For the text-containing cell, return its midpoint in [X, Y] coordinate format. 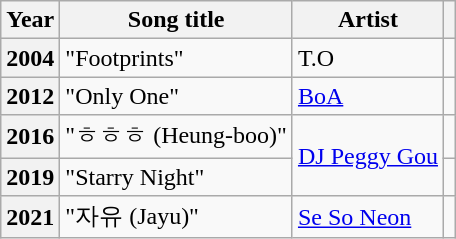
"ㅎㅎㅎ (Heung-boo)" [176, 136]
"Footprints" [176, 58]
DJ Peggy Gou [368, 156]
"자유 (Jayu)" [176, 218]
2004 [30, 58]
2016 [30, 136]
2012 [30, 96]
"Only One" [176, 96]
Artist [368, 20]
T.O [368, 58]
Year [30, 20]
"Starry Night" [176, 177]
BoA [368, 96]
2021 [30, 218]
Song title [176, 20]
Se So Neon [368, 218]
2019 [30, 177]
